Locate the cell with the specified text and output its [X, Y] center coordinate. 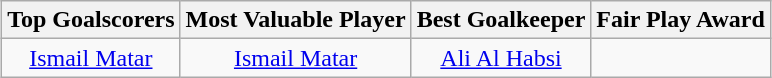
Top Goalscorers [91, 20]
Best Goalkeeper [501, 20]
Most Valuable Player [296, 20]
Fair Play Award [681, 20]
Ali Al Habsi [501, 58]
